Detect which cell encompasses the target text, then output its (x, y) center coordinate. 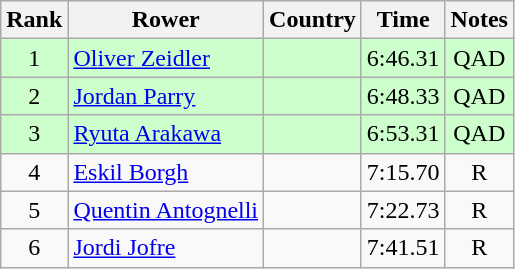
4 (34, 172)
7:41.51 (403, 248)
6:48.33 (403, 96)
6:53.31 (403, 134)
Quentin Antognelli (166, 210)
Rower (166, 20)
Jordi Jofre (166, 248)
7:15.70 (403, 172)
Oliver Zeidler (166, 58)
Jordan Parry (166, 96)
6:46.31 (403, 58)
Notes (479, 20)
7:22.73 (403, 210)
5 (34, 210)
Time (403, 20)
Country (313, 20)
Rank (34, 20)
1 (34, 58)
2 (34, 96)
3 (34, 134)
Ryuta Arakawa (166, 134)
6 (34, 248)
Eskil Borgh (166, 172)
